Search for the cell housing the specified text and yield its [X, Y] center coordinate. 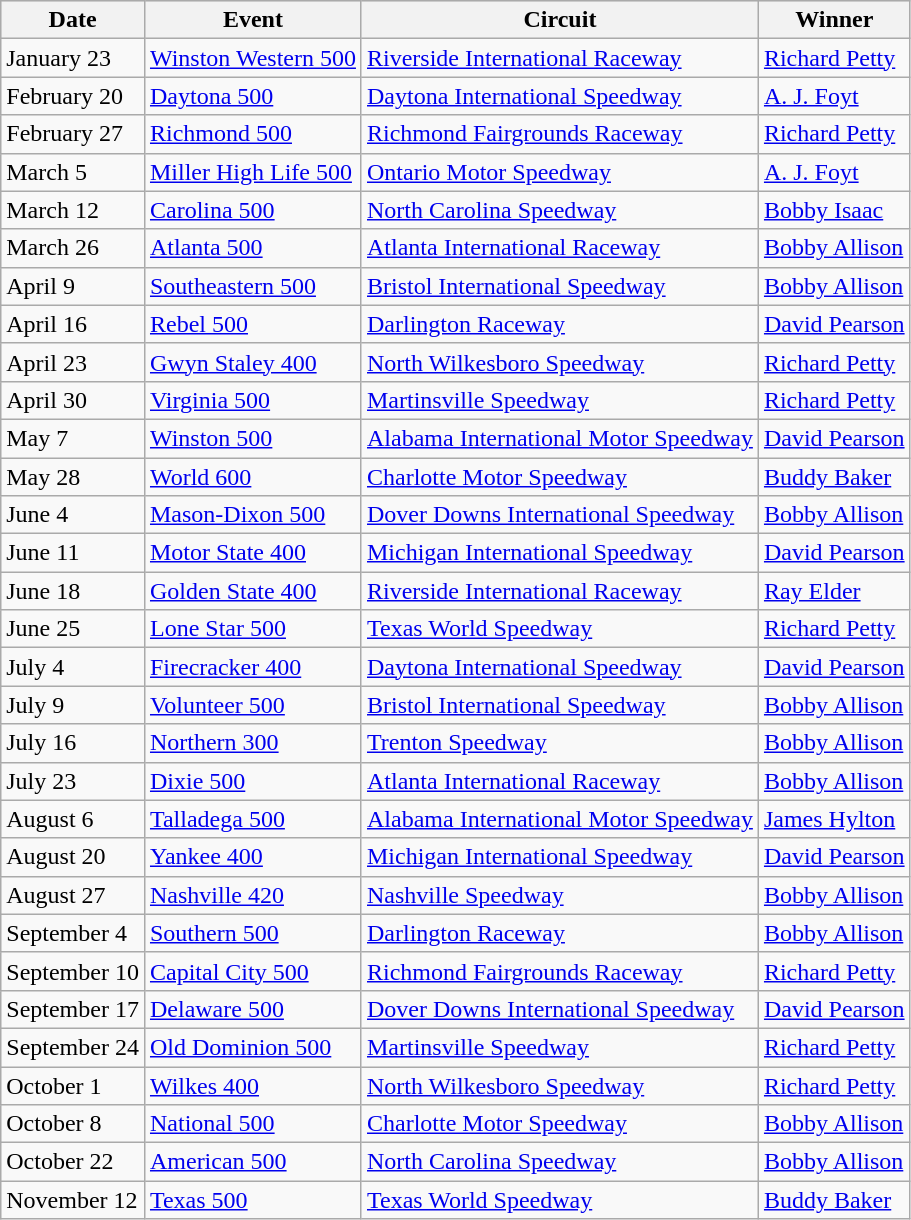
February 27 [73, 134]
April 16 [73, 324]
June 18 [73, 591]
Winston 500 [252, 438]
Trenton Speedway [560, 743]
February 20 [73, 96]
July 4 [73, 667]
Delaware 500 [252, 1009]
Date [73, 20]
American 500 [252, 1162]
Nashville Speedway [560, 895]
Atlanta 500 [252, 248]
June 11 [73, 553]
September 17 [73, 1009]
June 4 [73, 515]
September 10 [73, 971]
Daytona 500 [252, 96]
October 22 [73, 1162]
Yankee 400 [252, 857]
May 7 [73, 438]
May 28 [73, 477]
Talladega 500 [252, 819]
James Hylton [834, 819]
Mason-Dixon 500 [252, 515]
Ray Elder [834, 591]
July 16 [73, 743]
Richmond 500 [252, 134]
October 1 [73, 1085]
March 12 [73, 210]
Dixie 500 [252, 781]
Nashville 420 [252, 895]
June 25 [73, 629]
Northern 300 [252, 743]
Southeastern 500 [252, 286]
Bobby Isaac [834, 210]
November 12 [73, 1200]
April 23 [73, 362]
January 23 [73, 58]
August 6 [73, 819]
Virginia 500 [252, 400]
Wilkes 400 [252, 1085]
Circuit [560, 20]
August 27 [73, 895]
World 600 [252, 477]
Winner [834, 20]
October 8 [73, 1124]
March 26 [73, 248]
Firecracker 400 [252, 667]
National 500 [252, 1124]
Southern 500 [252, 933]
July 9 [73, 705]
Golden State 400 [252, 591]
August 20 [73, 857]
Motor State 400 [252, 553]
Winston Western 500 [252, 58]
April 9 [73, 286]
Volunteer 500 [252, 705]
Ontario Motor Speedway [560, 172]
Gwyn Staley 400 [252, 362]
Old Dominion 500 [252, 1047]
Texas 500 [252, 1200]
March 5 [73, 172]
Miller High Life 500 [252, 172]
Carolina 500 [252, 210]
July 23 [73, 781]
Lone Star 500 [252, 629]
April 30 [73, 400]
Capital City 500 [252, 971]
September 24 [73, 1047]
Rebel 500 [252, 324]
Event [252, 20]
September 4 [73, 933]
